Locate the cell with the specified text and output its [X, Y] center coordinate. 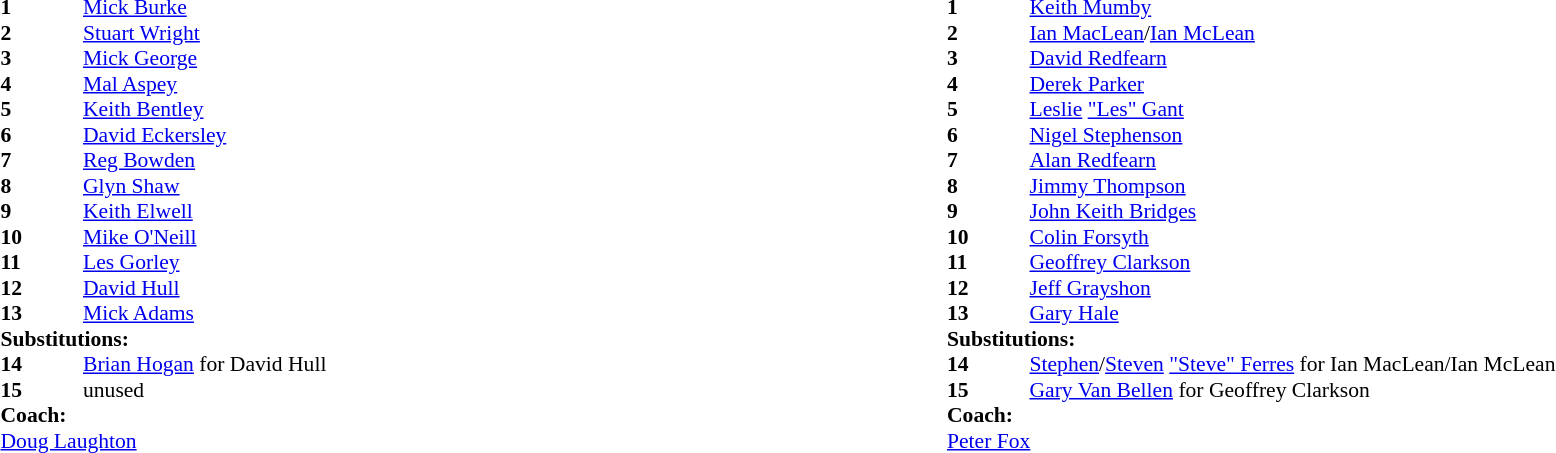
Keith Elwell [204, 211]
Gary Hale [1293, 313]
Mal Aspey [204, 84]
David Hull [204, 288]
Stephen/Steven "Steve" Ferres for Ian MacLean/Ian McLean [1293, 365]
Glyn Shaw [204, 186]
Reg Bowden [204, 161]
David Redfearn [1293, 59]
Jeff Grayshon [1293, 288]
Mike O'Neill [204, 237]
John Keith Bridges [1293, 211]
Les Gorley [204, 263]
Alan Redfearn [1293, 161]
Mick Adams [204, 313]
Geoffrey Clarkson [1293, 263]
Brian Hogan for David Hull [204, 365]
David Eckersley [204, 135]
Jimmy Thompson [1293, 186]
unused [204, 390]
Keith Bentley [204, 109]
Derek Parker [1293, 84]
Stuart Wright [204, 33]
Ian MacLean/Ian McLean [1293, 33]
Nigel Stephenson [1293, 135]
Leslie "Les" Gant [1293, 109]
Mick George [204, 59]
Gary Van Bellen for Geoffrey Clarkson [1293, 390]
Colin Forsyth [1293, 237]
